Determine the (x, y) coordinate at the center of the cell enclosing the given text.  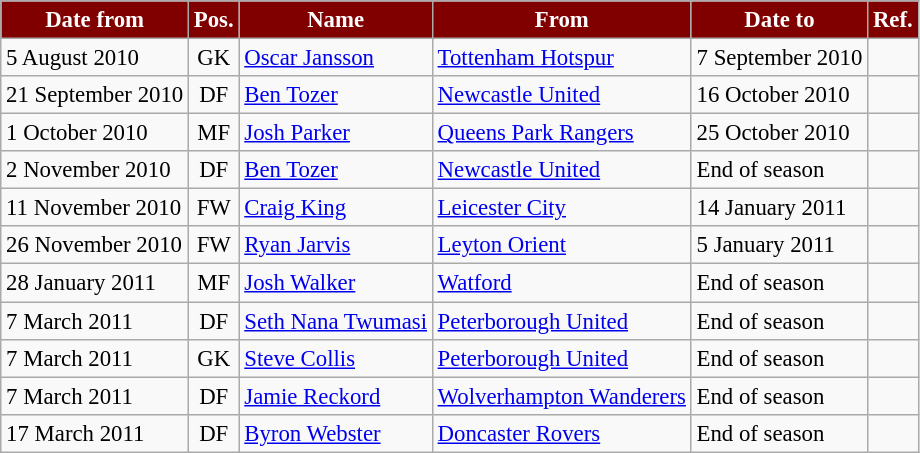
Watford (562, 283)
5 August 2010 (95, 58)
2 November 2010 (95, 170)
17 March 2011 (95, 433)
21 September 2010 (95, 95)
Leyton Orient (562, 245)
25 October 2010 (779, 133)
Ref. (893, 20)
Name (336, 20)
Doncaster Rovers (562, 433)
Wolverhampton Wanderers (562, 396)
16 October 2010 (779, 95)
Byron Webster (336, 433)
1 October 2010 (95, 133)
Leicester City (562, 208)
Oscar Jansson (336, 58)
Date to (779, 20)
Jamie Reckord (336, 396)
26 November 2010 (95, 245)
7 September 2010 (779, 58)
Tottenham Hotspur (562, 58)
Pos. (214, 20)
28 January 2011 (95, 283)
11 November 2010 (95, 208)
Queens Park Rangers (562, 133)
5 January 2011 (779, 245)
Seth Nana Twumasi (336, 321)
Steve Collis (336, 358)
From (562, 20)
Ryan Jarvis (336, 245)
14 January 2011 (779, 208)
Josh Parker (336, 133)
Josh Walker (336, 283)
Craig King (336, 208)
Date from (95, 20)
